Capture the cell that displays the provided text and extract its [X, Y] central coordinate. 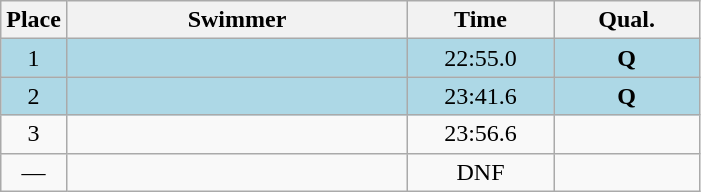
2 [34, 96]
3 [34, 134]
DNF [481, 172]
Time [481, 20]
1 [34, 58]
Swimmer [236, 20]
Qual. [627, 20]
— [34, 172]
22:55.0 [481, 58]
Place [34, 20]
23:41.6 [481, 96]
23:56.6 [481, 134]
